Locate the cell with the specified text and output its (x, y) center coordinate. 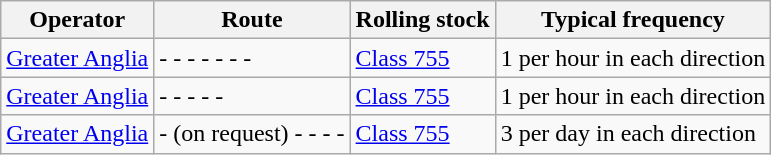
- (on request) - - - - (252, 134)
Operator (78, 20)
3 per day in each direction (633, 134)
Typical frequency (633, 20)
Rolling stock (422, 20)
Route (252, 20)
- - - - - (252, 96)
- - - - - - - (252, 58)
